Return (x, y) of the center of cell containing provided text 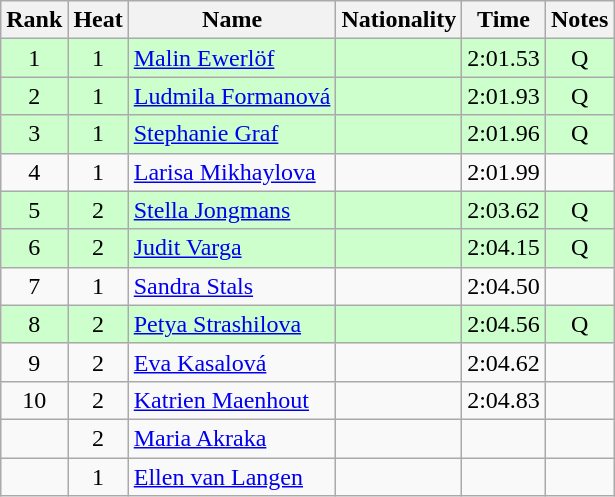
6 (34, 248)
Name (232, 20)
2:04.56 (504, 324)
Ellen van Langen (232, 477)
Sandra Stals (232, 286)
Katrien Maenhout (232, 400)
2:04.62 (504, 362)
Ludmila Formanová (232, 96)
Petya Strashilova (232, 324)
Heat (98, 20)
Stephanie Graf (232, 134)
2:04.15 (504, 248)
5 (34, 210)
2:04.50 (504, 286)
7 (34, 286)
10 (34, 400)
Larisa Mikhaylova (232, 172)
2:03.62 (504, 210)
2:01.93 (504, 96)
3 (34, 134)
Time (504, 20)
Notes (579, 20)
Malin Ewerlöf (232, 58)
2:04.83 (504, 400)
4 (34, 172)
2:01.96 (504, 134)
8 (34, 324)
Nationality (399, 20)
Judit Varga (232, 248)
Stella Jongmans (232, 210)
Rank (34, 20)
Maria Akraka (232, 438)
Eva Kasalová (232, 362)
2:01.53 (504, 58)
2:01.99 (504, 172)
9 (34, 362)
